Capture the cell that displays the provided text and extract its [x, y] central coordinate. 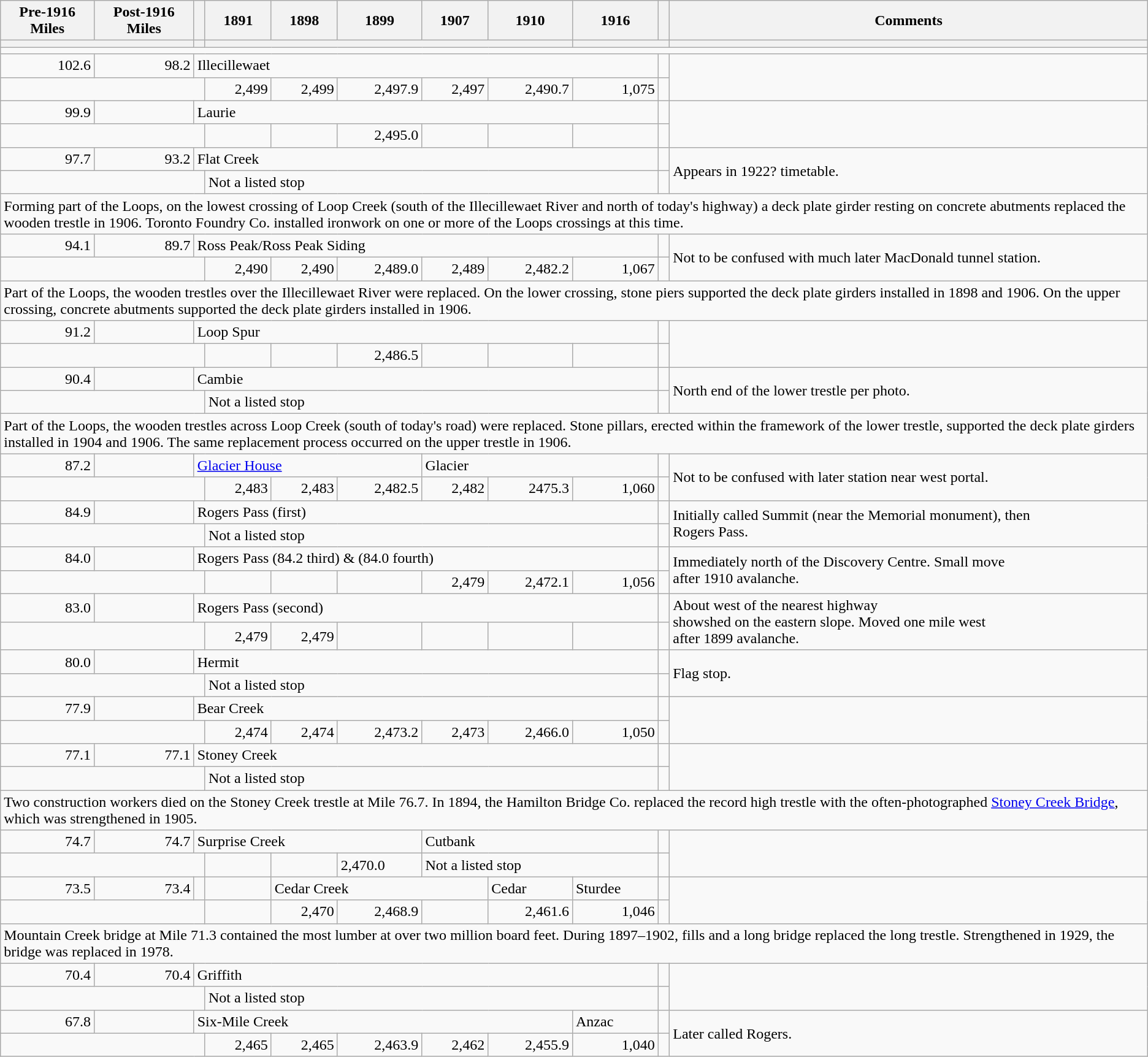
Initially called Summit (near the Memorial monument), then Rogers Pass. [909, 524]
2,489 [455, 269]
84.0 [48, 559]
Rogers Pass (first) [426, 512]
2,490.7 [530, 89]
Rogers Pass (84.2 third) & (84.0 fourth) [426, 559]
2,482 [455, 489]
Ross Peak/Ross Peak Siding [426, 245]
Bear Creek [426, 708]
2,461.6 [530, 912]
North end of the lower trestle per photo. [909, 391]
1,040 [615, 1045]
77.9 [48, 708]
99.9 [48, 112]
Glacier House [308, 465]
2,486.5 [380, 356]
Stoney Creek [426, 755]
73.5 [48, 888]
102.6 [48, 66]
2,473.2 [380, 731]
2,455.9 [530, 1045]
97.7 [48, 159]
89.7 [143, 245]
Illecillewaet [426, 66]
1,056 [615, 582]
2,495.0 [380, 135]
Cambie [426, 379]
2475.3 [530, 489]
Flag stop. [909, 673]
2,489.0 [380, 269]
Cutbank [540, 842]
2,482.5 [380, 489]
1916 [615, 21]
1,067 [615, 269]
Flat Creek [426, 159]
Glacier [540, 465]
Griffith [426, 975]
84.9 [48, 512]
93.2 [143, 159]
83.0 [48, 608]
67.8 [48, 1021]
Appears in 1922? timetable. [909, 170]
Rogers Pass (second) [426, 608]
Cedar [530, 888]
Cedar Creek [379, 888]
Surprise Creek [308, 842]
Sturdee [615, 888]
Anzac [615, 1021]
Six-Mile Creek [383, 1021]
2,462 [455, 1045]
Later called Rogers. [909, 1033]
2,470 [304, 912]
2,473 [455, 731]
2,497.9 [380, 89]
91.2 [48, 332]
About west of the nearest highwayshowshed on the eastern slope. Moved one mile westafter 1899 avalanche. [909, 622]
1,050 [615, 731]
Not to be confused with much later MacDonald tunnel station. [909, 257]
Comments [909, 21]
Hermit [426, 662]
Laurie [426, 112]
98.2 [143, 66]
73.4 [143, 888]
2,466.0 [530, 731]
2,497 [455, 89]
Loop Spur [426, 332]
1910 [530, 21]
1,075 [615, 89]
87.2 [48, 465]
90.4 [48, 379]
Immediately north of the Discovery Centre. Small moveafter 1910 avalanche. [909, 570]
94.1 [48, 245]
1899 [380, 21]
80.0 [48, 662]
2,463.9 [380, 1045]
1,060 [615, 489]
2,472.1 [530, 582]
2,468.9 [380, 912]
Not to be confused with later station near west portal. [909, 477]
1891 [238, 21]
2,470.0 [380, 865]
1898 [304, 21]
Post-1916Miles [143, 21]
2,482.2 [530, 269]
1,046 [615, 912]
1907 [455, 21]
Pre-1916 Miles [48, 21]
